Extract the (X, Y) coordinate from the center of the cell holding the provided text.  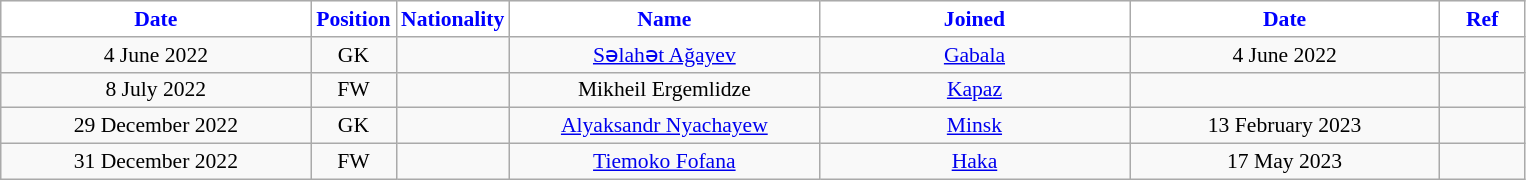
Alyaksandr Nyachayew (664, 126)
Position (354, 19)
Minsk (974, 126)
Tiemoko Fofana (664, 162)
8 July 2022 (156, 90)
Nationality (452, 19)
Haka (974, 162)
Səlahət Ağayev (664, 55)
13 February 2023 (1285, 126)
Ref (1482, 19)
Name (664, 19)
17 May 2023 (1285, 162)
Kapaz (974, 90)
29 December 2022 (156, 126)
Gabala (974, 55)
31 December 2022 (156, 162)
Joined (974, 19)
Mikheil Ergemlidze (664, 90)
